Detect which cell encompasses the target text, then output its [X, Y] center coordinate. 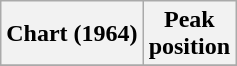
Chart (1964) [72, 34]
Peakposition [189, 34]
